Return the (X, Y) coordinate for the center point of the cell that contains the specified text.  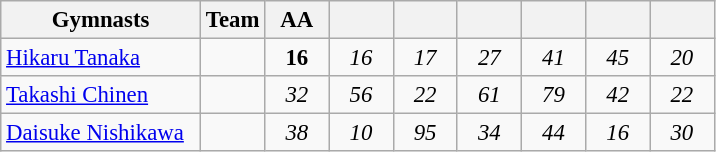
79 (553, 95)
32 (297, 95)
Daisuke Nishikawa (101, 133)
Team (232, 20)
AA (297, 20)
Takashi Chinen (101, 95)
41 (553, 58)
10 (361, 133)
61 (489, 95)
42 (618, 95)
27 (489, 58)
95 (425, 133)
45 (618, 58)
56 (361, 95)
34 (489, 133)
20 (682, 58)
Gymnasts (101, 20)
Hikaru Tanaka (101, 58)
30 (682, 133)
44 (553, 133)
38 (297, 133)
17 (425, 58)
